Identify which cell holds the provided text, then report its (x, y) central coordinate. 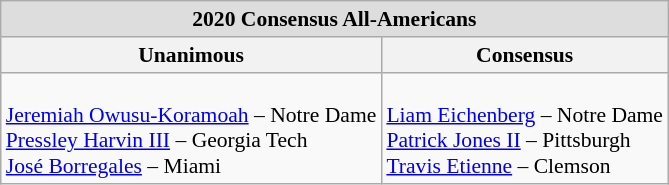
Liam Eichenberg – Notre DamePatrick Jones II – PittsburghTravis Etienne – Clemson (524, 128)
Consensus (524, 55)
2020 Consensus All-Americans (334, 19)
Jeremiah Owusu-Koramoah – Notre DamePressley Harvin III – Georgia TechJosé Borregales – Miami (192, 128)
Unanimous (192, 55)
